Locate the cell with the specified text and output its [x, y] center coordinate. 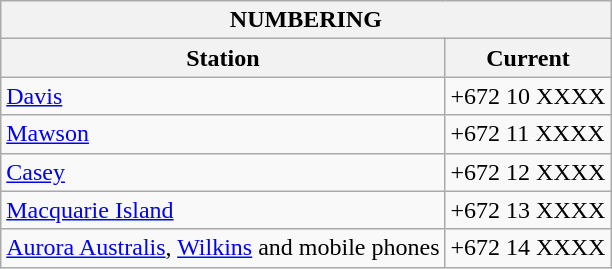
NUMBERING [306, 20]
Mawson [223, 134]
Current [528, 58]
Davis [223, 96]
Aurora Australis, Wilkins and mobile phones [223, 248]
Casey [223, 172]
+672 11 XXXX [528, 134]
Macquarie Island [223, 210]
+672 12 XXXX [528, 172]
+672 10 XXXX [528, 96]
+672 13 XXXX [528, 210]
+672 14 XXXX [528, 248]
Station [223, 58]
